Determine the (x, y) coordinate at the center of the cell enclosing the given text.  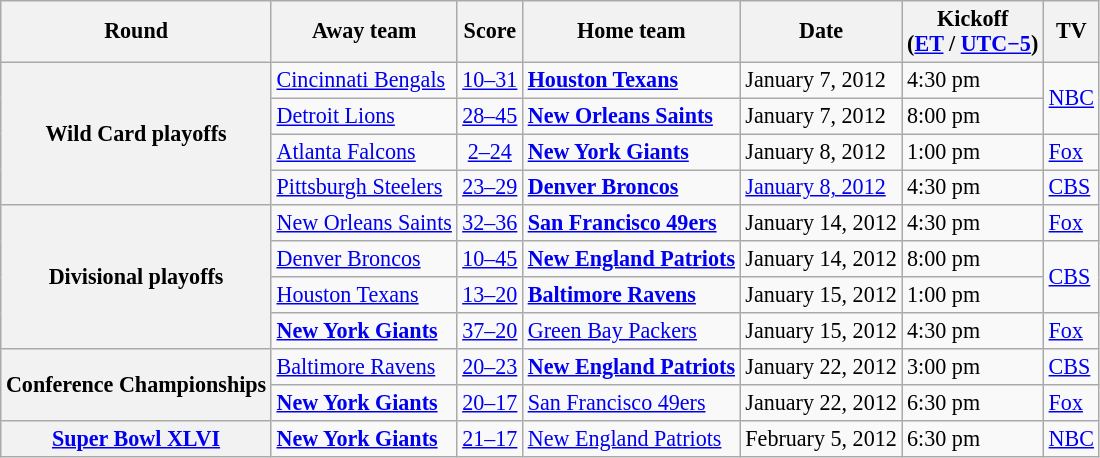
37–20 (490, 330)
13–20 (490, 295)
February 5, 2012 (821, 438)
Atlanta Falcons (364, 151)
10–45 (490, 259)
Away team (364, 30)
20–17 (490, 402)
Super Bowl XLVI (136, 438)
20–23 (490, 366)
Divisional playoffs (136, 276)
Cincinnati Bengals (364, 80)
Conference Championships (136, 384)
21–17 (490, 438)
3:00 pm (973, 366)
28–45 (490, 116)
Kickoff(ET / UTC−5) (973, 30)
Wild Card playoffs (136, 134)
Score (490, 30)
Home team (632, 30)
Pittsburgh Steelers (364, 187)
10–31 (490, 80)
Date (821, 30)
2–24 (490, 151)
Round (136, 30)
32–36 (490, 223)
TV (1071, 30)
23–29 (490, 187)
Green Bay Packers (632, 330)
Detroit Lions (364, 116)
